Pinpoint the cell where the given text exists, returning its [X, Y] midpoint coordinate. 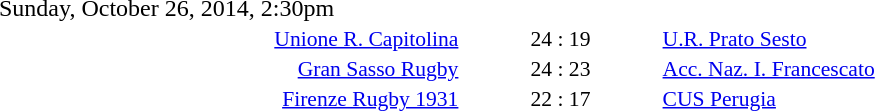
24 : 23 [560, 68]
24 : 19 [560, 38]
